Provide the [x, y] coordinate of the cell's center where the given text is located.  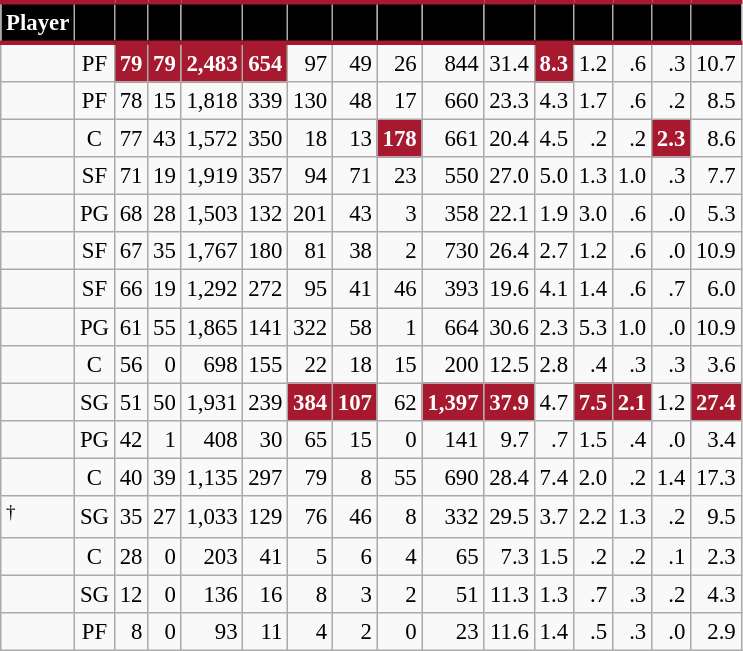
2.9 [716, 632]
1,572 [212, 139]
93 [212, 632]
31.4 [509, 62]
654 [266, 62]
56 [130, 364]
11.6 [509, 632]
239 [266, 402]
13 [354, 139]
1,919 [212, 176]
350 [266, 139]
27.0 [509, 176]
16 [266, 594]
297 [266, 477]
129 [266, 517]
8.3 [554, 62]
97 [310, 62]
78 [130, 101]
1.9 [554, 214]
4.5 [554, 139]
50 [164, 402]
61 [130, 327]
180 [266, 251]
19.6 [509, 289]
660 [453, 101]
49 [354, 62]
203 [212, 557]
358 [453, 214]
1,397 [453, 402]
322 [310, 327]
844 [453, 62]
2.7 [554, 251]
1,503 [212, 214]
40 [130, 477]
2.8 [554, 364]
12 [130, 594]
76 [310, 517]
37.9 [509, 402]
3.6 [716, 364]
7.4 [554, 477]
5 [310, 557]
30 [266, 439]
38 [354, 251]
94 [310, 176]
201 [310, 214]
6 [354, 557]
Player [38, 22]
12.5 [509, 364]
6.0 [716, 289]
95 [310, 289]
62 [400, 402]
136 [212, 594]
1,767 [212, 251]
661 [453, 139]
20.4 [509, 139]
178 [400, 139]
7.3 [509, 557]
10.7 [716, 62]
30.6 [509, 327]
664 [453, 327]
130 [310, 101]
68 [130, 214]
339 [266, 101]
2.1 [632, 402]
1,135 [212, 477]
11.3 [509, 594]
8.5 [716, 101]
200 [453, 364]
1,865 [212, 327]
1,818 [212, 101]
107 [354, 402]
66 [130, 289]
22.1 [509, 214]
28.4 [509, 477]
42 [130, 439]
† [38, 517]
17 [400, 101]
58 [354, 327]
1.7 [592, 101]
9.7 [509, 439]
26 [400, 62]
132 [266, 214]
22 [310, 364]
27 [164, 517]
27.4 [716, 402]
3.4 [716, 439]
77 [130, 139]
393 [453, 289]
.1 [672, 557]
9.5 [716, 517]
2,483 [212, 62]
698 [212, 364]
81 [310, 251]
5.0 [554, 176]
1,931 [212, 402]
7.5 [592, 402]
1,033 [212, 517]
3.7 [554, 517]
23.3 [509, 101]
408 [212, 439]
67 [130, 251]
155 [266, 364]
4.7 [554, 402]
17.3 [716, 477]
384 [310, 402]
357 [266, 176]
7.7 [716, 176]
1,292 [212, 289]
48 [354, 101]
4.1 [554, 289]
272 [266, 289]
11 [266, 632]
26.4 [509, 251]
550 [453, 176]
2.0 [592, 477]
29.5 [509, 517]
332 [453, 517]
730 [453, 251]
.5 [592, 632]
690 [453, 477]
2.2 [592, 517]
3.0 [592, 214]
39 [164, 477]
8.6 [716, 139]
